From the cell containing the given text, extract its center point as (x, y) coordinate. 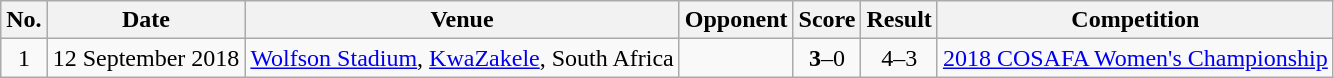
1 (24, 58)
Date (146, 20)
Score (827, 20)
3–0 (827, 58)
12 September 2018 (146, 58)
Result (899, 20)
No. (24, 20)
Competition (1135, 20)
Opponent (736, 20)
2018 COSAFA Women's Championship (1135, 58)
Venue (462, 20)
Wolfson Stadium, KwaZakele, South Africa (462, 58)
4–3 (899, 58)
